For the text-containing cell, return its midpoint in (X, Y) coordinate format. 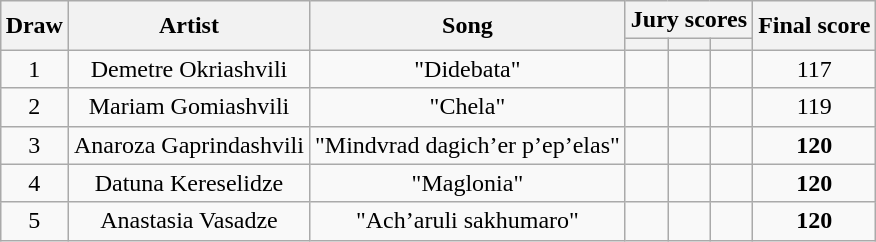
4 (34, 183)
Song (467, 26)
"Ach’aruli sakhumaro" (467, 221)
"Chela" (467, 107)
Jury scores (688, 20)
2 (34, 107)
Datuna Kereselidze (188, 183)
5 (34, 221)
117 (814, 69)
3 (34, 145)
Anaroza Gaprindashvili (188, 145)
119 (814, 107)
Final score (814, 26)
Mariam Gomiashvili (188, 107)
1 (34, 69)
Anastasia Vasadze (188, 221)
Draw (34, 26)
"Maglonia" (467, 183)
Artist (188, 26)
"Didebata" (467, 69)
"Mindvrad dagich’er p’ep’elas" (467, 145)
Demetre Okriashvili (188, 69)
